Determine the [X, Y] coordinate at the center of the cell enclosing the given text.  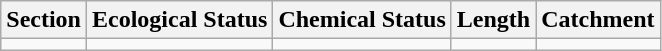
Ecological Status [179, 20]
Length [493, 20]
Chemical Status [362, 20]
Catchment [598, 20]
Section [44, 20]
